Locate the cell with the specified text and output its (X, Y) center coordinate. 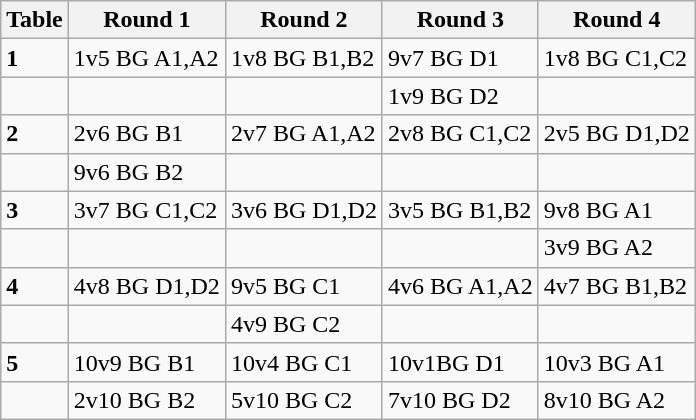
2 (35, 134)
10v3 BG A1 (616, 362)
4v7 BG B1,B2 (616, 286)
Round 1 (146, 20)
4v8 BG D1,D2 (146, 286)
2v6 BG B1 (146, 134)
3v6 BG D1,D2 (304, 210)
7v10 BG D2 (460, 400)
8v10 BG A2 (616, 400)
2v5 BG D1,D2 (616, 134)
Round 4 (616, 20)
10v9 BG B1 (146, 362)
3v7 BG C1,C2 (146, 210)
4v6 BG A1,A2 (460, 286)
4 (35, 286)
10v1BG D1 (460, 362)
3v9 BG A2 (616, 248)
10v4 BG C1 (304, 362)
9v8 BG A1 (616, 210)
1v5 BG A1,A2 (146, 58)
1v9 BG D2 (460, 96)
1 (35, 58)
4v9 BG C2 (304, 324)
5 (35, 362)
2v10 BG B2 (146, 400)
Round 3 (460, 20)
3v5 BG B1,B2 (460, 210)
Table (35, 20)
9v6 BG B2 (146, 172)
3 (35, 210)
9v7 BG D1 (460, 58)
1v8 BG C1,C2 (616, 58)
9v5 BG C1 (304, 286)
1v8 BG B1,B2 (304, 58)
2v7 BG A1,A2 (304, 134)
Round 2 (304, 20)
2v8 BG C1,C2 (460, 134)
5v10 BG C2 (304, 400)
